From the cell containing the given text, extract its center point as (x, y) coordinate. 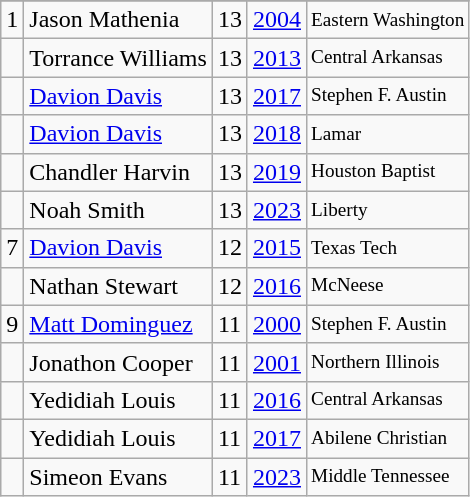
Middle Tennessee (388, 477)
Nathan Stewart (118, 286)
2015 (276, 248)
Abilene Christian (388, 438)
Chandler Harvin (118, 172)
Liberty (388, 210)
McNeese (388, 286)
2004 (276, 20)
Torrance Williams (118, 58)
1 (12, 20)
2018 (276, 134)
Simeon Evans (118, 477)
Noah Smith (118, 210)
2013 (276, 58)
Matt Dominguez (118, 324)
Eastern Washington (388, 20)
Texas Tech (388, 248)
Lamar (388, 134)
7 (12, 248)
9 (12, 324)
Jonathon Cooper (118, 362)
2019 (276, 172)
2001 (276, 362)
Northern Illinois (388, 362)
Jason Mathenia (118, 20)
Houston Baptist (388, 172)
2000 (276, 324)
